Identify which cell holds the provided text, then report its (X, Y) central coordinate. 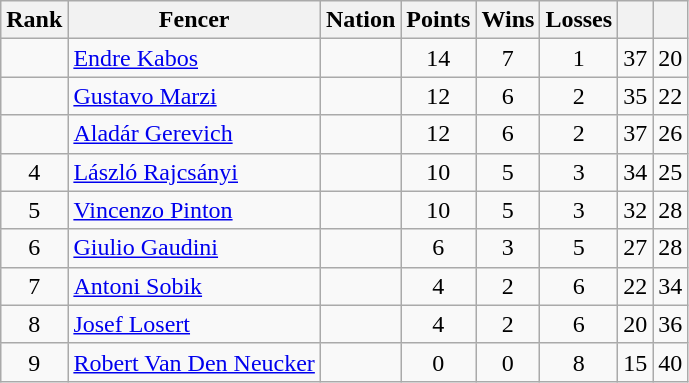
Robert Van Den Neucker (194, 362)
Rank (34, 20)
Aladár Gerevich (194, 134)
14 (438, 58)
Fencer (194, 20)
40 (670, 362)
Points (438, 20)
Vincenzo Pinton (194, 210)
25 (670, 172)
Wins (508, 20)
1 (579, 58)
32 (636, 210)
15 (636, 362)
Losses (579, 20)
35 (636, 96)
Endre Kabos (194, 58)
Gustavo Marzi (194, 96)
26 (670, 134)
László Rajcsányi (194, 172)
Nation (360, 20)
Josef Losert (194, 324)
Antoni Sobik (194, 286)
27 (636, 248)
Giulio Gaudini (194, 248)
9 (34, 362)
36 (670, 324)
